From the cell containing the given text, extract its center point as [X, Y] coordinate. 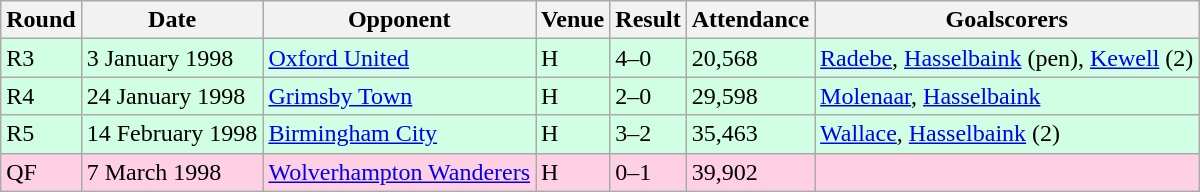
14 February 1998 [172, 134]
0–1 [648, 172]
R5 [41, 134]
Molenaar, Hasselbaink [1007, 96]
Date [172, 20]
7 March 1998 [172, 172]
3–2 [648, 134]
Venue [573, 20]
29,598 [750, 96]
35,463 [750, 134]
Wolverhampton Wanderers [400, 172]
2–0 [648, 96]
R3 [41, 58]
Opponent [400, 20]
QF [41, 172]
R4 [41, 96]
Result [648, 20]
3 January 1998 [172, 58]
Radebe, Hasselbaink (pen), Kewell (2) [1007, 58]
Oxford United [400, 58]
20,568 [750, 58]
Round [41, 20]
4–0 [648, 58]
Goalscorers [1007, 20]
39,902 [750, 172]
Wallace, Hasselbaink (2) [1007, 134]
Birmingham City [400, 134]
24 January 1998 [172, 96]
Attendance [750, 20]
Grimsby Town [400, 96]
